Return the (X, Y) coordinate for the center point of the cell that contains the specified text.  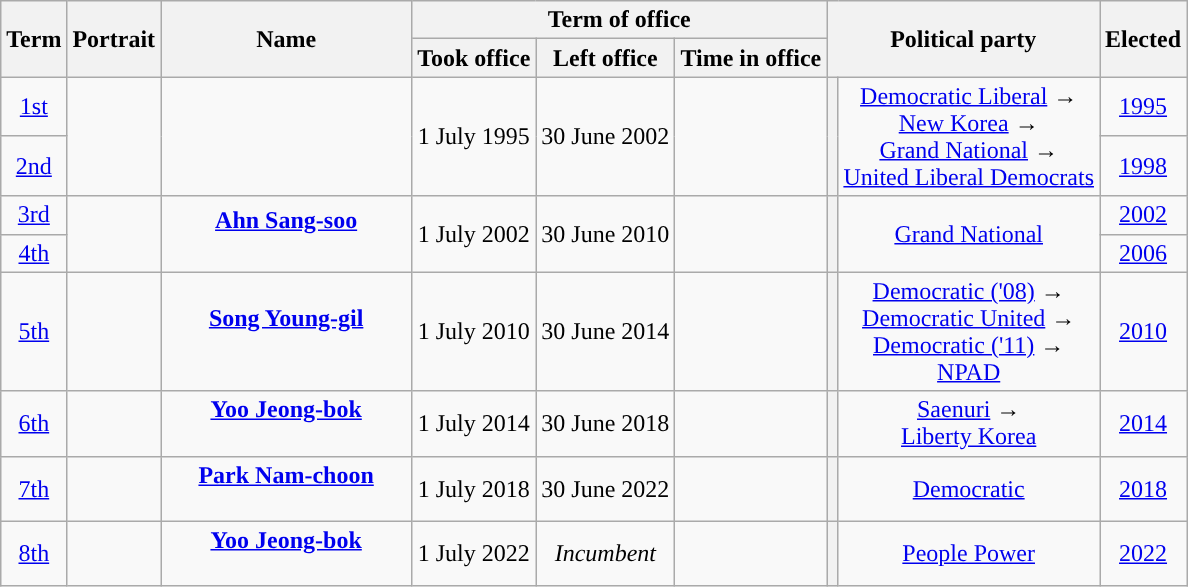
1995 (1144, 107)
Democratic Liberal →New Korea →Grand National →United Liberal Democrats (969, 136)
2010 (1144, 332)
Park Nam-choon (286, 488)
7th (34, 488)
2022 (1144, 554)
5th (34, 332)
2014 (1144, 424)
2nd (34, 166)
Term (34, 39)
6th (34, 424)
1 July 2002 (474, 234)
Portrait (114, 39)
4th (34, 253)
1 July 2022 (474, 554)
30 June 2022 (606, 488)
8th (34, 554)
Saenuri →Liberty Korea (969, 424)
Incumbent (606, 554)
2018 (1144, 488)
1st (34, 107)
1998 (1144, 166)
2002 (1144, 215)
People Power (969, 554)
1 July 2014 (474, 424)
3rd (34, 215)
30 June 2018 (606, 424)
Political party (964, 39)
30 June 2002 (606, 136)
2006 (1144, 253)
Left office (606, 58)
1 July 2010 (474, 332)
Song Young-gil (286, 332)
1 July 1995 (474, 136)
30 June 2010 (606, 234)
Elected (1144, 39)
Grand National (969, 234)
1 July 2018 (474, 488)
Democratic ('08) →Democratic United →Democratic ('11) →NPAD (969, 332)
Ahn Sang-soo (286, 234)
Democratic (969, 488)
Term of office (620, 20)
Time in office (751, 58)
Name (286, 39)
Took office (474, 58)
30 June 2014 (606, 332)
